Return the (X, Y) coordinate for the center point of the cell that contains the specified text.  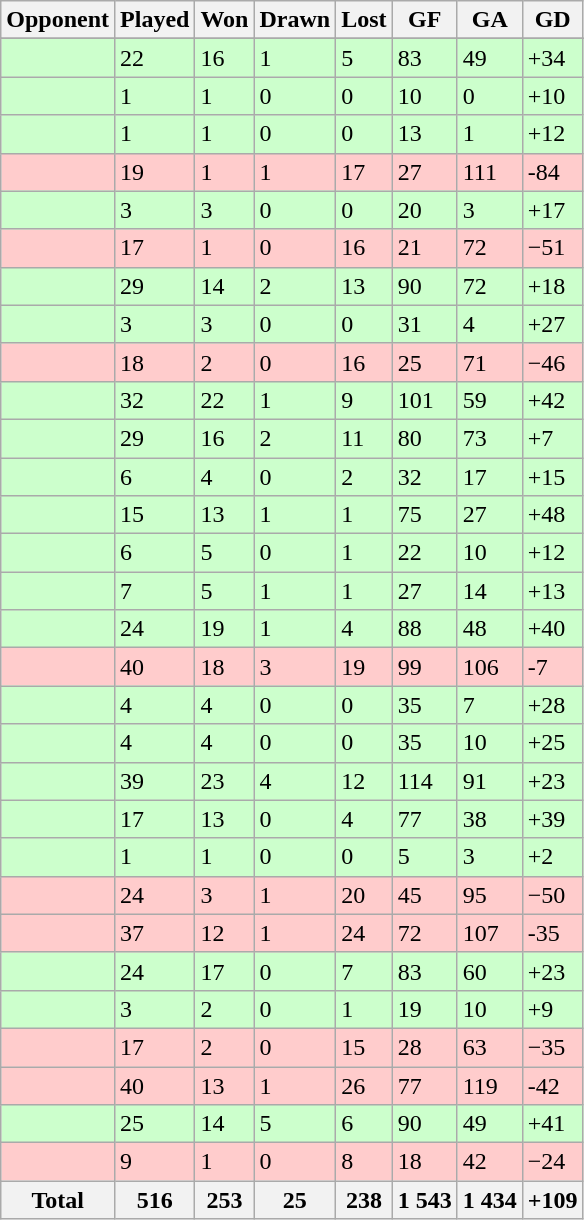
+10 (552, 96)
106 (490, 667)
−24 (552, 1162)
60 (490, 971)
+40 (552, 629)
GD (552, 20)
+28 (552, 705)
253 (224, 1200)
26 (364, 1085)
+27 (552, 324)
8 (364, 1162)
21 (424, 248)
−46 (552, 362)
-84 (552, 172)
95 (490, 895)
119 (490, 1085)
48 (490, 629)
11 (364, 438)
28 (424, 1047)
37 (155, 933)
+13 (552, 591)
+9 (552, 1009)
-35 (552, 933)
75 (424, 515)
−35 (552, 1047)
73 (490, 438)
GF (424, 20)
88 (424, 629)
Drawn (295, 20)
Total (58, 1200)
111 (490, 172)
+2 (552, 857)
101 (424, 400)
39 (155, 781)
99 (424, 667)
23 (224, 781)
-42 (552, 1085)
91 (490, 781)
516 (155, 1200)
59 (490, 400)
+41 (552, 1124)
Lost (364, 20)
+109 (552, 1200)
+18 (552, 286)
+17 (552, 210)
63 (490, 1047)
1 434 (490, 1200)
238 (364, 1200)
Opponent (58, 20)
38 (490, 819)
114 (424, 781)
107 (490, 933)
42 (490, 1162)
−50 (552, 895)
80 (424, 438)
−51 (552, 248)
+34 (552, 58)
+25 (552, 743)
+42 (552, 400)
+7 (552, 438)
Won (224, 20)
+48 (552, 515)
+39 (552, 819)
45 (424, 895)
1 543 (424, 1200)
+15 (552, 477)
GA (490, 20)
-7 (552, 667)
71 (490, 362)
Played (155, 20)
31 (424, 324)
